Provide the [X, Y] coordinate of the cell's center where the given text is located.  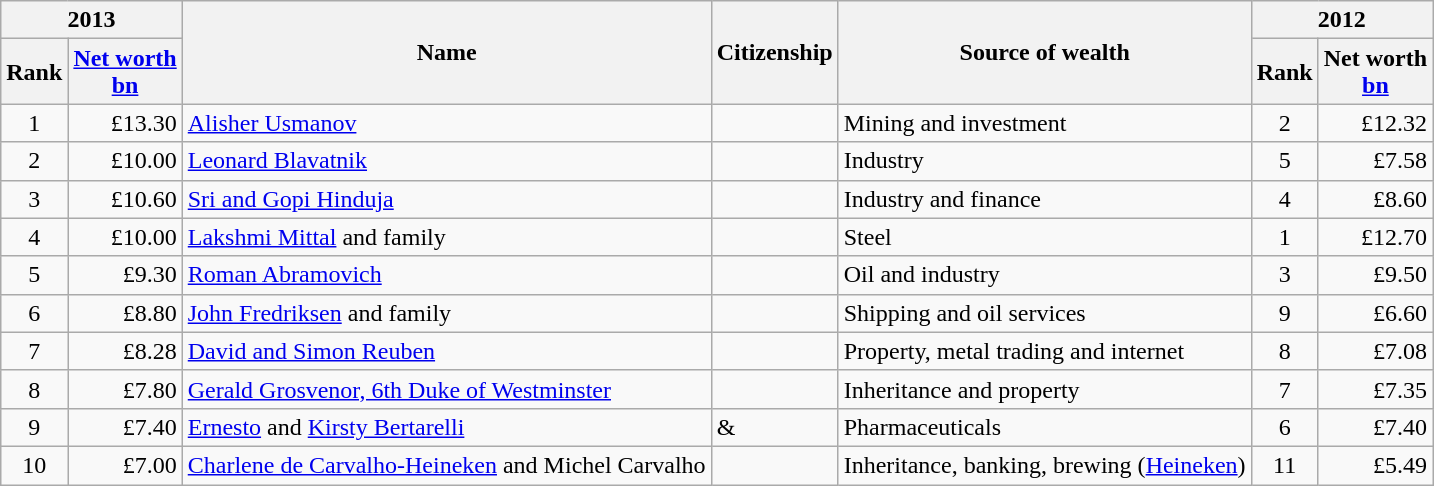
£7.08 [1375, 351]
£6.60 [1375, 313]
Sri and Gopi Hinduja [446, 199]
£9.50 [1375, 275]
Pharmaceuticals [1044, 427]
Inheritance, banking, brewing (Heineken) [1044, 465]
£8.80 [125, 313]
Alisher Usmanov [446, 123]
Industry [1044, 161]
£7.00 [125, 465]
Name [446, 52]
Oil and industry [1044, 275]
Industry and finance [1044, 199]
Leonard Blavatnik [446, 161]
£12.32 [1375, 123]
£9.30 [125, 275]
Roman Abramovich [446, 275]
£13.30 [125, 123]
11 [1284, 465]
£8.60 [1375, 199]
Property, metal trading and internet [1044, 351]
Source of wealth [1044, 52]
2012 [1342, 20]
10 [34, 465]
£7.80 [125, 389]
£10.60 [125, 199]
Shipping and oil services [1044, 313]
Citizenship [774, 52]
David and Simon Reuben [446, 351]
£8.28 [125, 351]
£12.70 [1375, 237]
2013 [92, 20]
Gerald Grosvenor, 6th Duke of Westminster [446, 389]
£7.58 [1375, 161]
Steel [1044, 237]
Mining and investment [1044, 123]
Charlene de Carvalho-Heineken and Michel Carvalho [446, 465]
Ernesto and Kirsty Bertarelli [446, 427]
& [774, 427]
Lakshmi Mittal and family [446, 237]
Inheritance and property [1044, 389]
£5.49 [1375, 465]
£7.35 [1375, 389]
John Fredriksen and family [446, 313]
